Return the [X, Y] coordinate for the center point of the cell that contains the specified text.  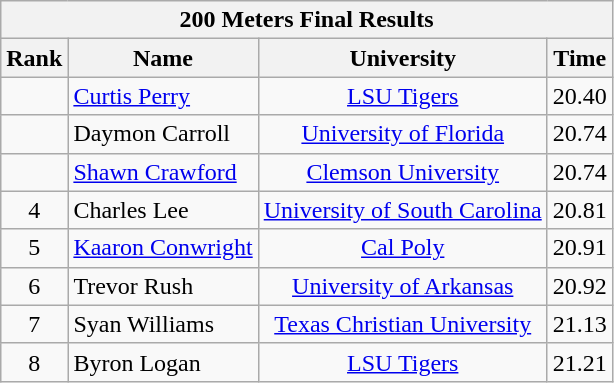
University of Arkansas [402, 286]
Daymon Carroll [163, 134]
Name [163, 58]
4 [34, 210]
Curtis Perry [163, 96]
Charles Lee [163, 210]
6 [34, 286]
Rank [34, 58]
20.91 [580, 248]
20.92 [580, 286]
University [402, 58]
20.40 [580, 96]
5 [34, 248]
University of South Carolina [402, 210]
Syan Williams [163, 324]
University of Florida [402, 134]
21.21 [580, 362]
Trevor Rush [163, 286]
200 Meters Final Results [307, 20]
Clemson University [402, 172]
Texas Christian University [402, 324]
8 [34, 362]
Shawn Crawford [163, 172]
Time [580, 58]
20.81 [580, 210]
7 [34, 324]
21.13 [580, 324]
Kaaron Conwright [163, 248]
Byron Logan [163, 362]
Cal Poly [402, 248]
